Provide the [x, y] coordinate of the cell's center where the given text is located.  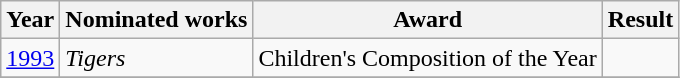
Year [30, 20]
Award [428, 20]
Children's Composition of the Year [428, 58]
1993 [30, 58]
Result [640, 20]
Nominated works [156, 20]
Tigers [156, 58]
